Locate the cell with the specified text and output its [x, y] center coordinate. 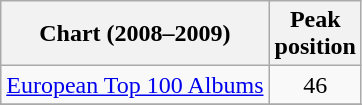
Chart (2008–2009) [135, 34]
Peakposition [315, 34]
European Top 100 Albums [135, 85]
46 [315, 85]
